Detect which cell encompasses the target text, then output its [X, Y] center coordinate. 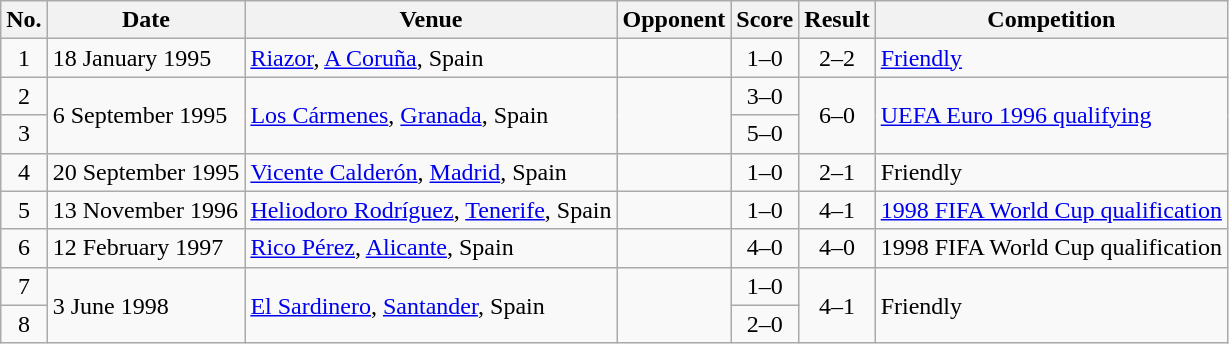
2–0 [765, 324]
18 January 1995 [146, 58]
Riazor, A Coruña, Spain [431, 58]
20 September 1995 [146, 172]
Vicente Calderón, Madrid, Spain [431, 172]
No. [24, 20]
Los Cármenes, Granada, Spain [431, 115]
Competition [1051, 20]
Opponent [674, 20]
7 [24, 286]
2–1 [837, 172]
1 [24, 58]
6–0 [837, 115]
5–0 [765, 134]
Score [765, 20]
6 September 1995 [146, 115]
3–0 [765, 96]
3 June 1998 [146, 305]
2–2 [837, 58]
3 [24, 134]
El Sardinero, Santander, Spain [431, 305]
Rico Pérez, Alicante, Spain [431, 248]
Heliodoro Rodríguez, Tenerife, Spain [431, 210]
Date [146, 20]
6 [24, 248]
2 [24, 96]
12 February 1997 [146, 248]
5 [24, 210]
8 [24, 324]
Result [837, 20]
UEFA Euro 1996 qualifying [1051, 115]
13 November 1996 [146, 210]
4 [24, 172]
Venue [431, 20]
